Identify which cell holds the provided text, then report its [X, Y] central coordinate. 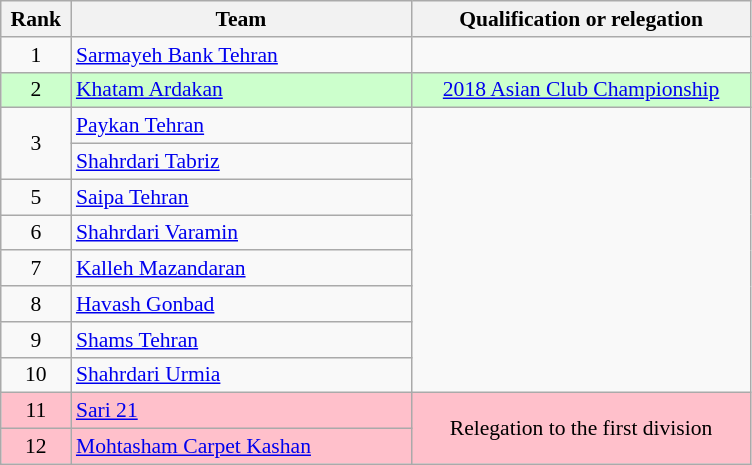
Havash Gonbad [241, 304]
2018 Asian Club Championship [581, 90]
Paykan Tehran [241, 126]
8 [36, 304]
7 [36, 269]
9 [36, 340]
3 [36, 144]
1 [36, 55]
Khatam Ardakan [241, 90]
12 [36, 447]
Rank [36, 19]
6 [36, 233]
Sarmayeh Bank Tehran [241, 55]
Shahrdari Tabriz [241, 162]
Team [241, 19]
Saipa Tehran [241, 197]
10 [36, 375]
5 [36, 197]
Relegation to the first division [581, 428]
Mohtasham Carpet Kashan [241, 447]
11 [36, 411]
Shahrdari Varamin [241, 233]
Shahrdari Urmia [241, 375]
Kalleh Mazandaran [241, 269]
Qualification or relegation [581, 19]
Shams Tehran [241, 340]
Sari 21 [241, 411]
2 [36, 90]
